From the cell containing the given text, extract its center point as [X, Y] coordinate. 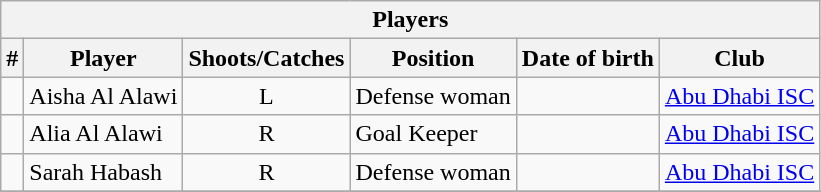
Alia Al Alawi [104, 134]
Player [104, 58]
Club [739, 58]
Sarah Habash [104, 172]
Shoots/Catches [266, 58]
Goal Keeper [433, 134]
Date of birth [588, 58]
L [266, 96]
Players [410, 20]
Aisha Al Alawi [104, 96]
Position [433, 58]
# [12, 58]
